Output the [x, y] coordinate of the center of the cell containing the given text.  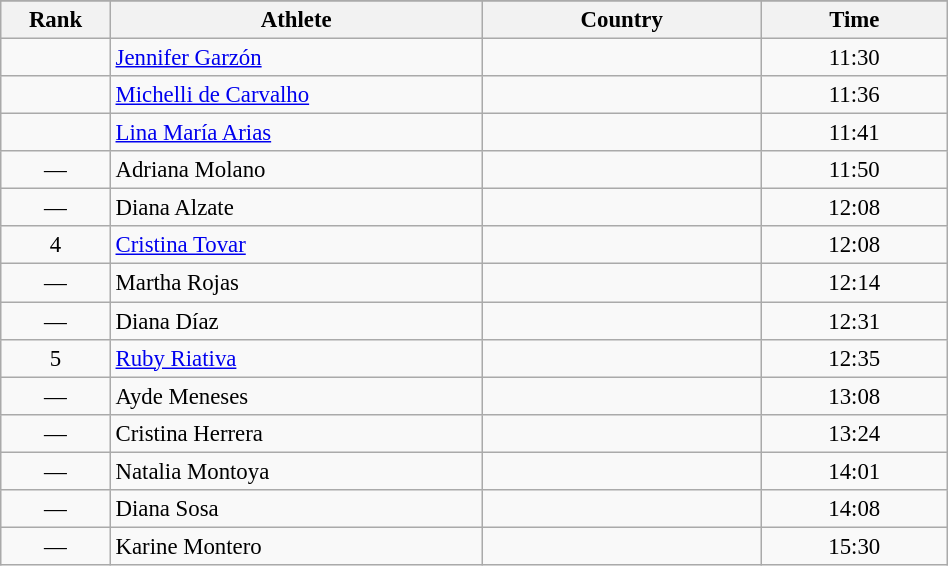
Adriana Molano [296, 170]
14:08 [854, 509]
11:41 [854, 133]
11:30 [854, 58]
13:24 [854, 433]
5 [56, 358]
Rank [56, 20]
11:50 [854, 170]
Natalia Montoya [296, 471]
Diana Alzate [296, 208]
4 [56, 245]
15:30 [854, 546]
Ruby Riativa [296, 358]
Cristina Herrera [296, 433]
Jennifer Garzón [296, 58]
12:31 [854, 321]
Cristina Tovar [296, 245]
Time [854, 20]
Athlete [296, 20]
12:14 [854, 283]
Karine Montero [296, 546]
Country [622, 20]
11:36 [854, 95]
Lina María Arias [296, 133]
Michelli de Carvalho [296, 95]
Martha Rojas [296, 283]
Diana Díaz [296, 321]
12:35 [854, 358]
Diana Sosa [296, 509]
Ayde Meneses [296, 396]
13:08 [854, 396]
14:01 [854, 471]
